Locate the cell with the specified text and output its [X, Y] center coordinate. 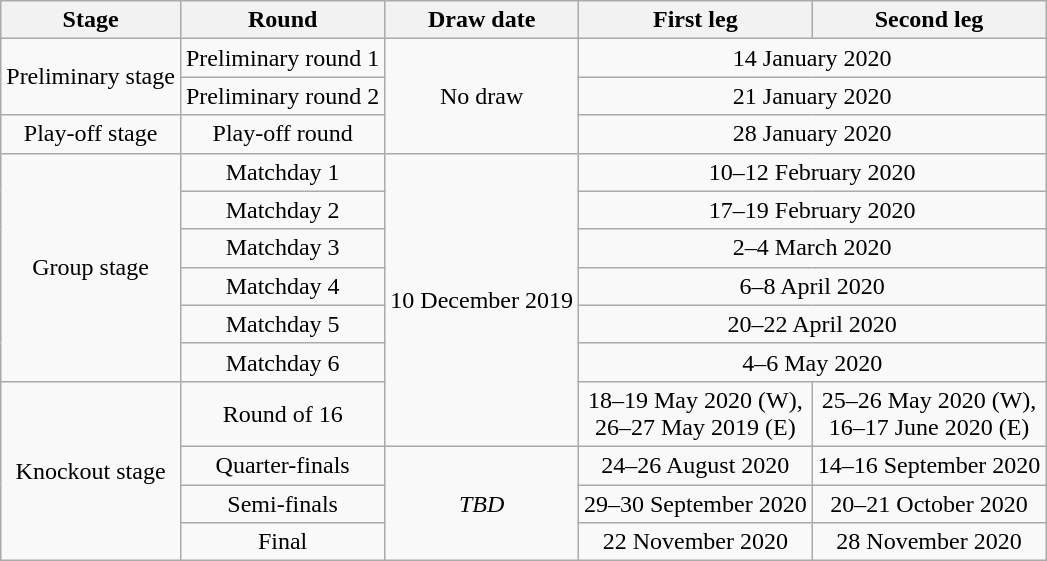
Matchday 5 [282, 324]
Preliminary stage [91, 77]
21 January 2020 [812, 96]
Group stage [91, 267]
Second leg [929, 20]
TBD [482, 503]
Knockout stage [91, 470]
No draw [482, 96]
22 November 2020 [695, 542]
Preliminary round 1 [282, 58]
28 November 2020 [929, 542]
Final [282, 542]
Matchday 6 [282, 362]
24–26 August 2020 [695, 465]
14–16 September 2020 [929, 465]
28 January 2020 [812, 134]
Round of 16 [282, 414]
Matchday 1 [282, 172]
Matchday 4 [282, 286]
Semi-finals [282, 503]
Play-off round [282, 134]
Matchday 2 [282, 210]
10 December 2019 [482, 300]
Preliminary round 2 [282, 96]
Draw date [482, 20]
20–21 October 2020 [929, 503]
Matchday 3 [282, 248]
25–26 May 2020 (W),16–17 June 2020 (E) [929, 414]
10–12 February 2020 [812, 172]
Quarter-finals [282, 465]
17–19 February 2020 [812, 210]
Round [282, 20]
4–6 May 2020 [812, 362]
Stage [91, 20]
6–8 April 2020 [812, 286]
29–30 September 2020 [695, 503]
20–22 April 2020 [812, 324]
Play-off stage [91, 134]
2–4 March 2020 [812, 248]
18–19 May 2020 (W),26–27 May 2019 (E) [695, 414]
First leg [695, 20]
14 January 2020 [812, 58]
